Detect which cell encompasses the target text, then output its [x, y] center coordinate. 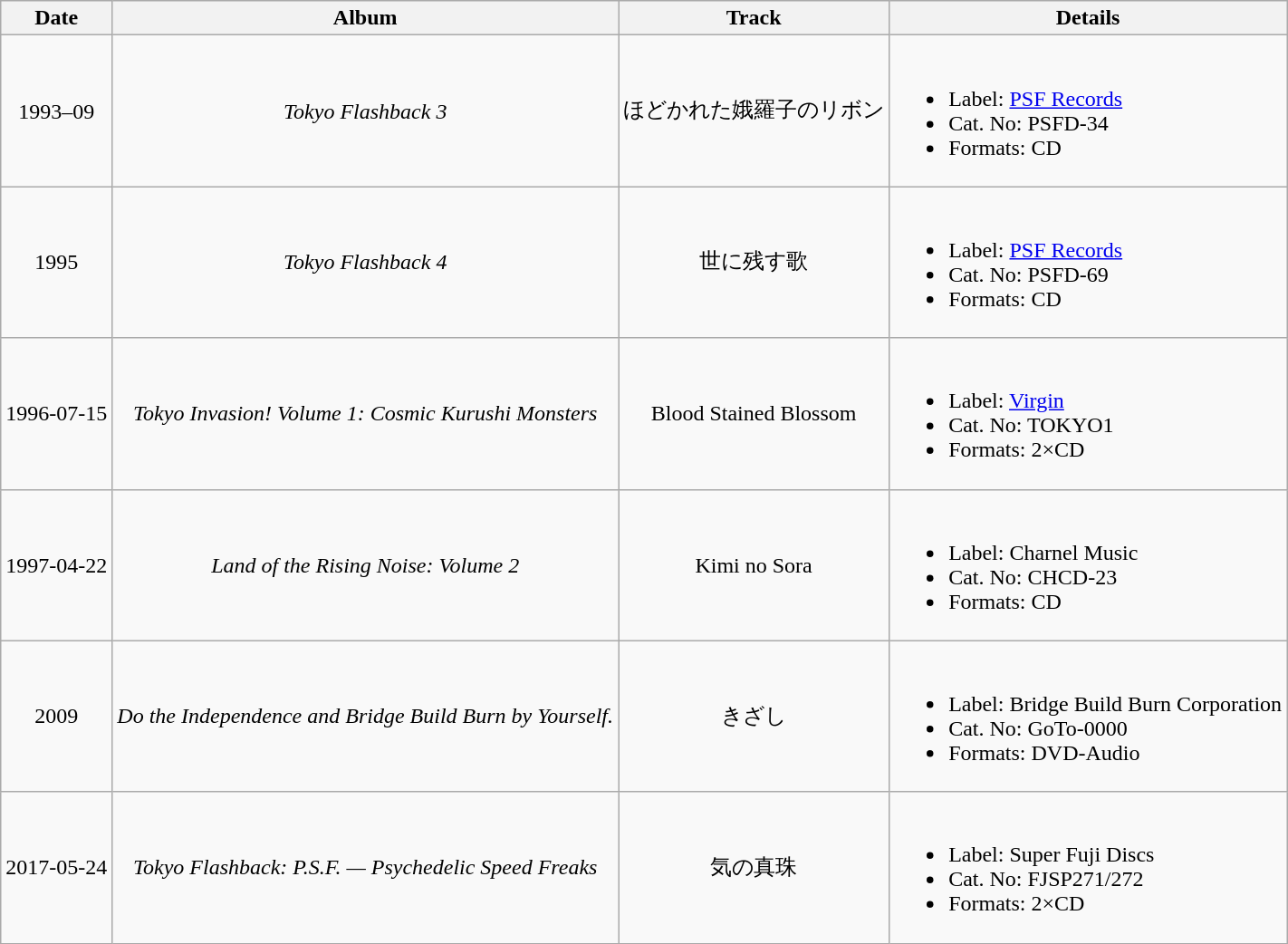
Kimi no Sora [754, 565]
Label: Charnel MusicCat. No: CHCD-23Formats: CD [1089, 565]
Blood Stained Blossom [754, 413]
Details [1089, 18]
Tokyo Flashback 4 [366, 263]
2017-05-24 [56, 868]
Tokyo Flashback: P.S.F. — Psychedelic Speed Freaks [366, 868]
Label: Bridge Build Burn CorporationCat. No: GoTo-0000Formats: DVD-Audio [1089, 716]
1996-07-15 [56, 413]
1997-04-22 [56, 565]
Label: PSF RecordsCat. No: PSFD-69Formats: CD [1089, 263]
気の真珠 [754, 868]
Date [56, 18]
Land of the Rising Noise: Volume 2 [366, 565]
2009 [56, 716]
1993–09 [56, 111]
Label: Super Fuji DiscsCat. No: FJSP271/272Formats: 2×CD [1089, 868]
Do the Independence and Bridge Build Burn by Yourself. [366, 716]
Track [754, 18]
ほどかれた娥羅子のリボン [754, 111]
Label: VirginCat. No: TOKYO1Formats: 2×CD [1089, 413]
Label: PSF RecordsCat. No: PSFD-34Formats: CD [1089, 111]
Tokyo Invasion! Volume 1: Cosmic Kurushi Monsters [366, 413]
Album [366, 18]
きざし [754, 716]
世に残す歌 [754, 263]
Tokyo Flashback 3 [366, 111]
1995 [56, 263]
